From the cell containing the given text, extract its center point as (x, y) coordinate. 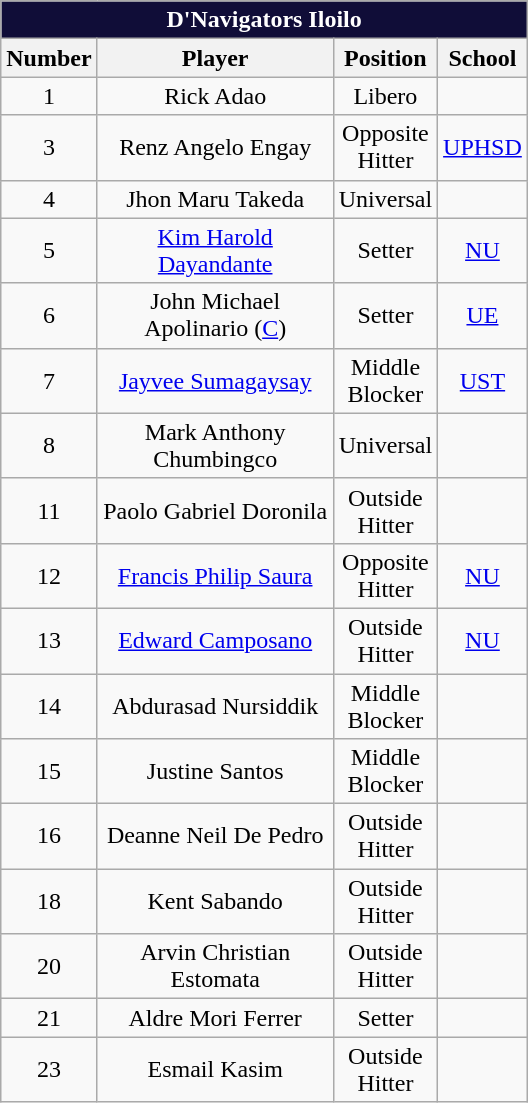
13 (49, 640)
18 (49, 902)
Francis Philip Saura (215, 576)
11 (49, 510)
John Michael Apolinario (C) (215, 316)
UPHSD (483, 148)
Renz Angelo Engay (215, 148)
1 (49, 96)
Rick Adao (215, 96)
Esmail Kasim (215, 1070)
Paolo Gabriel Doronila (215, 510)
23 (49, 1070)
Edward Camposano (215, 640)
Justine Santos (215, 772)
Player (215, 58)
15 (49, 772)
16 (49, 836)
UST (483, 380)
6 (49, 316)
Jhon Maru Takeda (215, 199)
12 (49, 576)
School (483, 58)
21 (49, 1018)
D'Navigators Iloilo (264, 20)
3 (49, 148)
Position (385, 58)
Mark Anthony Chumbingco (215, 446)
8 (49, 446)
5 (49, 250)
Kent Sabando (215, 902)
7 (49, 380)
Kim Harold Dayandante (215, 250)
20 (49, 966)
Libero (385, 96)
Jayvee Sumagaysay (215, 380)
4 (49, 199)
Abdurasad Nursiddik (215, 706)
14 (49, 706)
Number (49, 58)
Arvin Christian Estomata (215, 966)
Aldre Mori Ferrer (215, 1018)
UE (483, 316)
Deanne Neil De Pedro (215, 836)
